Find where the given text appears and provide that cell's center as [X, Y] coordinate. 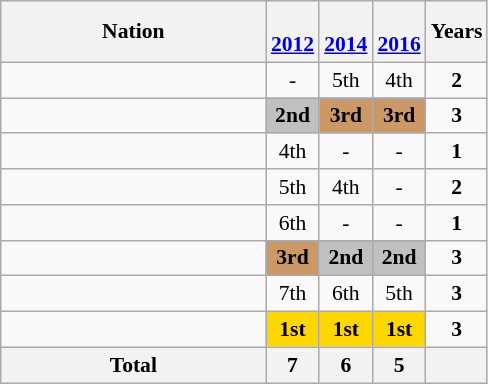
Years [457, 32]
Nation [134, 32]
5 [398, 365]
6 [346, 365]
7 [292, 365]
Total [134, 365]
2016 [398, 32]
2012 [292, 32]
7th [292, 294]
2014 [346, 32]
